Locate the cell with the specified text and output its (x, y) center coordinate. 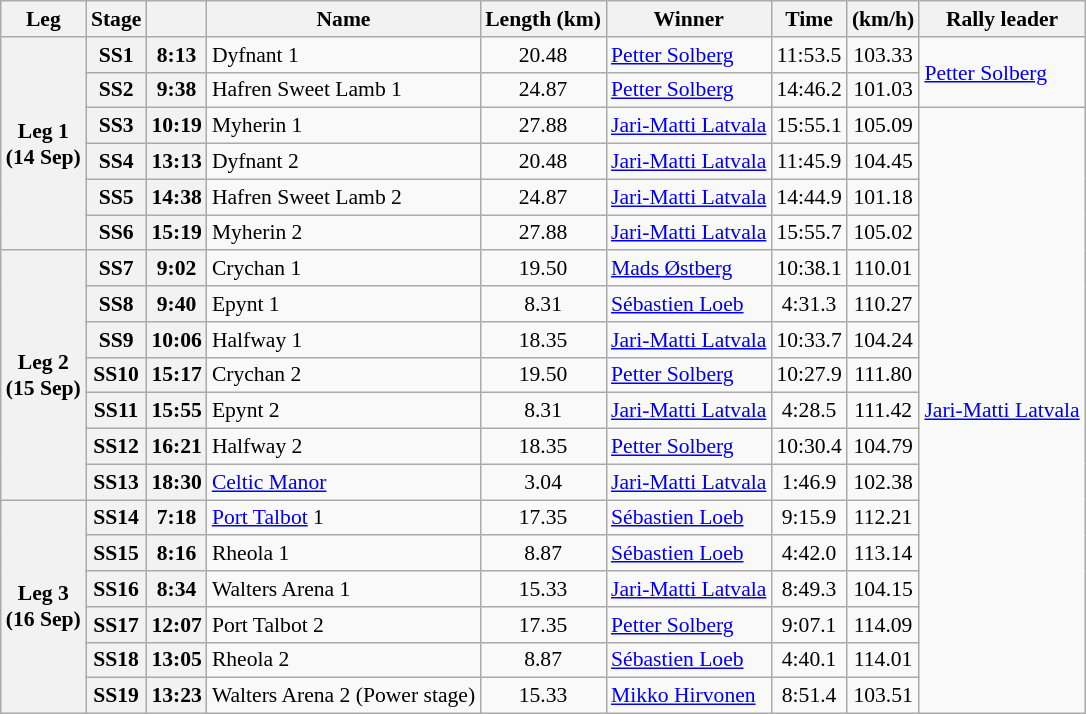
SS11 (116, 411)
9:40 (176, 304)
15:17 (176, 375)
16:21 (176, 447)
SS7 (116, 269)
10:19 (176, 126)
Halfway 2 (344, 447)
Leg 1(14 Sep) (44, 144)
Winner (688, 19)
Rally leader (1002, 19)
Hafren Sweet Lamb 2 (344, 197)
101.03 (883, 90)
SS17 (116, 625)
10:33.7 (808, 340)
103.33 (883, 55)
Walters Arena 1 (344, 589)
113.14 (883, 554)
Length (km) (543, 19)
105.02 (883, 233)
SS1 (116, 55)
111.42 (883, 411)
8:49.3 (808, 589)
SS5 (116, 197)
SS2 (116, 90)
10:38.1 (808, 269)
18:30 (176, 482)
114.09 (883, 625)
15:55.1 (808, 126)
8:51.4 (808, 696)
110.01 (883, 269)
Crychan 2 (344, 375)
10:27.9 (808, 375)
1:46.9 (808, 482)
112.21 (883, 518)
Dyfnant 2 (344, 162)
SS12 (116, 447)
Epynt 1 (344, 304)
SS15 (116, 554)
10:06 (176, 340)
10:30.4 (808, 447)
SS16 (116, 589)
4:42.0 (808, 554)
Port Talbot 1 (344, 518)
Walters Arena 2 (Power stage) (344, 696)
9:15.9 (808, 518)
Port Talbot 2 (344, 625)
Epynt 2 (344, 411)
9:07.1 (808, 625)
Halfway 1 (344, 340)
SS3 (116, 126)
111.80 (883, 375)
104.15 (883, 589)
SS13 (116, 482)
SS14 (116, 518)
Mikko Hirvonen (688, 696)
8:16 (176, 554)
Mads Østberg (688, 269)
Hafren Sweet Lamb 1 (344, 90)
101.18 (883, 197)
102.38 (883, 482)
8:13 (176, 55)
8:34 (176, 589)
15:55.7 (808, 233)
SS6 (116, 233)
SS4 (116, 162)
14:44.9 (808, 197)
114.01 (883, 660)
Leg 3(16 Sep) (44, 607)
Rheola 2 (344, 660)
9:02 (176, 269)
Leg (44, 19)
(km/h) (883, 19)
4:28.5 (808, 411)
Rheola 1 (344, 554)
SS18 (116, 660)
12:07 (176, 625)
3.04 (543, 482)
SS10 (116, 375)
14:38 (176, 197)
Dyfnant 1 (344, 55)
SS19 (116, 696)
11:53.5 (808, 55)
11:45.9 (808, 162)
105.09 (883, 126)
13:23 (176, 696)
103.51 (883, 696)
13:05 (176, 660)
Stage (116, 19)
104.79 (883, 447)
SS9 (116, 340)
Name (344, 19)
15:19 (176, 233)
9:38 (176, 90)
4:31.3 (808, 304)
Crychan 1 (344, 269)
Leg 2(15 Sep) (44, 376)
104.45 (883, 162)
Myherin 1 (344, 126)
15:55 (176, 411)
Celtic Manor (344, 482)
110.27 (883, 304)
SS8 (116, 304)
13:13 (176, 162)
Time (808, 19)
7:18 (176, 518)
104.24 (883, 340)
14:46.2 (808, 90)
Myherin 2 (344, 233)
4:40.1 (808, 660)
